Pinpoint the cell where the given text exists, returning its (x, y) midpoint coordinate. 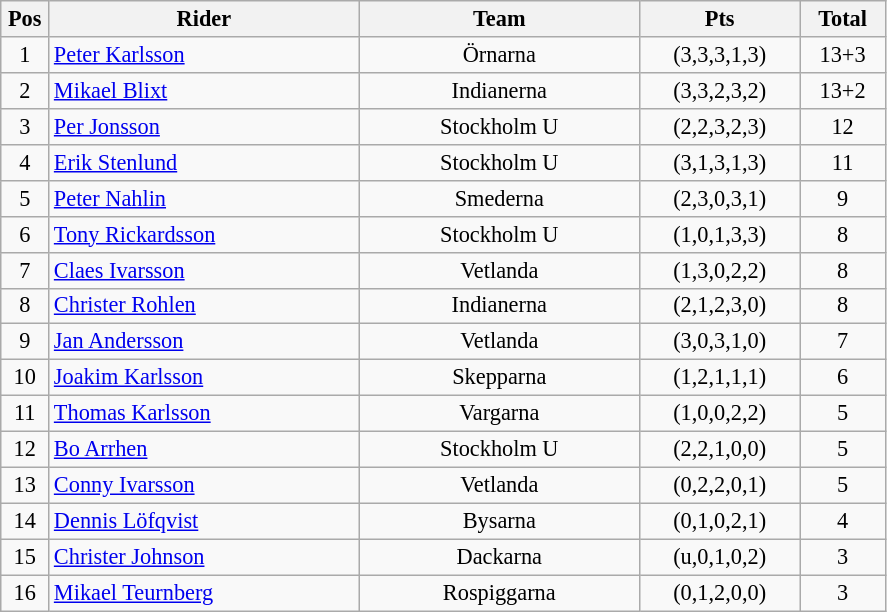
(2,3,0,3,1) (719, 198)
(1,0,0,2,2) (719, 414)
10 (25, 378)
(2,1,2,3,0) (719, 306)
Bysarna (499, 521)
Peter Nahlin (204, 198)
Örnarna (499, 55)
14 (25, 521)
(3,1,3,1,3) (719, 162)
Skepparna (499, 378)
Rider (204, 19)
(3,3,3,1,3) (719, 55)
15 (25, 557)
Christer Rohlen (204, 306)
Claes Ivarsson (204, 270)
Conny Ivarsson (204, 485)
Thomas Karlsson (204, 414)
2 (25, 90)
1 (25, 55)
(2,2,3,2,3) (719, 126)
Joakim Karlsson (204, 378)
(3,3,2,3,2) (719, 90)
Total (842, 19)
Pts (719, 19)
(3,0,3,1,0) (719, 342)
(1,0,1,3,3) (719, 234)
Dennis Löfqvist (204, 521)
Jan Andersson (204, 342)
Rospiggarna (499, 593)
Peter Karlsson (204, 55)
Team (499, 19)
(u,0,1,0,2) (719, 557)
13+2 (842, 90)
Bo Arrhen (204, 450)
Dackarna (499, 557)
(1,3,0,2,2) (719, 270)
13+3 (842, 55)
Erik Stenlund (204, 162)
(0,1,2,0,0) (719, 593)
Per Jonsson (204, 126)
(2,2,1,0,0) (719, 450)
Christer Johnson (204, 557)
(1,2,1,1,1) (719, 378)
Mikael Teurnberg (204, 593)
16 (25, 593)
Pos (25, 19)
Mikael Blixt (204, 90)
(0,2,2,0,1) (719, 485)
Tony Rickardsson (204, 234)
13 (25, 485)
Vargarna (499, 414)
Smederna (499, 198)
(0,1,0,2,1) (719, 521)
